Search for the cell housing the specified text and yield its [x, y] center coordinate. 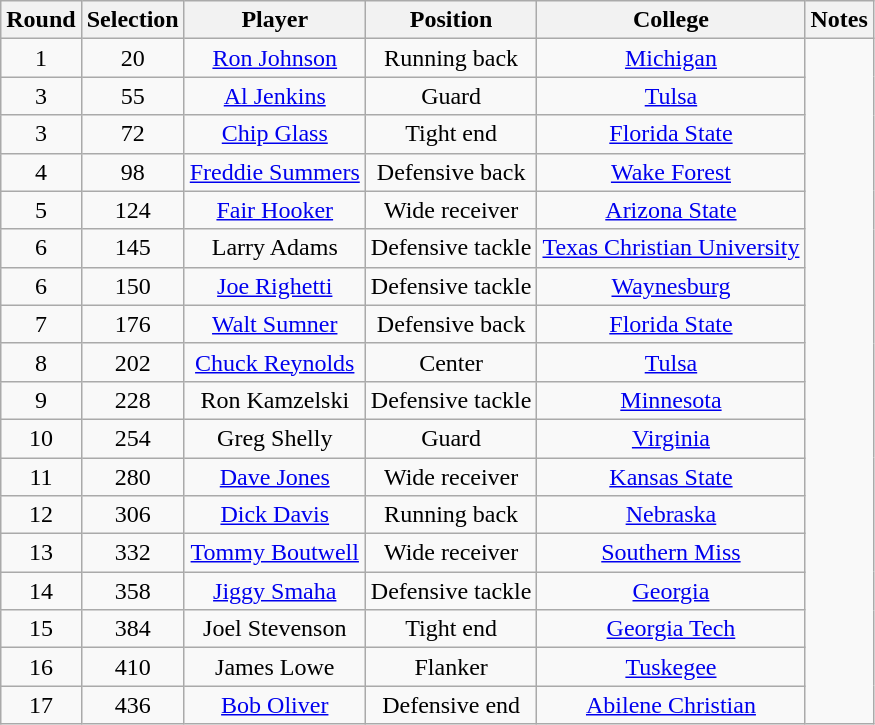
Fair Hooker [274, 210]
Wake Forest [671, 172]
Center [451, 362]
Walt Sumner [274, 324]
Minnesota [671, 400]
Al Jenkins [274, 96]
17 [41, 705]
Kansas State [671, 477]
1 [41, 58]
Arizona State [671, 210]
7 [41, 324]
Player [274, 20]
Ron Johnson [274, 58]
9 [41, 400]
Dave Jones [274, 477]
Tuskegee [671, 667]
Tommy Boutwell [274, 553]
Notes [839, 20]
145 [132, 248]
Abilene Christian [671, 705]
11 [41, 477]
Greg Shelly [274, 438]
Selection [132, 20]
384 [132, 629]
150 [132, 286]
72 [132, 134]
124 [132, 210]
55 [132, 96]
Virginia [671, 438]
Bob Oliver [274, 705]
Texas Christian University [671, 248]
358 [132, 591]
98 [132, 172]
Joe Righetti [274, 286]
Georgia [671, 591]
16 [41, 667]
Position [451, 20]
254 [132, 438]
14 [41, 591]
Waynesburg [671, 286]
20 [132, 58]
12 [41, 515]
Joel Stevenson [274, 629]
436 [132, 705]
13 [41, 553]
228 [132, 400]
Ron Kamzelski [274, 400]
College [671, 20]
306 [132, 515]
Dick Davis [274, 515]
332 [132, 553]
Georgia Tech [671, 629]
5 [41, 210]
10 [41, 438]
Chip Glass [274, 134]
Round [41, 20]
176 [132, 324]
8 [41, 362]
Flanker [451, 667]
Freddie Summers [274, 172]
202 [132, 362]
Nebraska [671, 515]
James Lowe [274, 667]
Chuck Reynolds [274, 362]
4 [41, 172]
Michigan [671, 58]
Larry Adams [274, 248]
280 [132, 477]
Defensive end [451, 705]
15 [41, 629]
Jiggy Smaha [274, 591]
Southern Miss [671, 553]
410 [132, 667]
